Pinpoint the cell where the given text exists, returning its (x, y) midpoint coordinate. 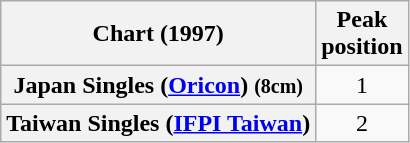
1 (362, 85)
Japan Singles (Oricon) (8cm) (158, 85)
2 (362, 123)
Peakposition (362, 34)
Chart (1997) (158, 34)
Taiwan Singles (IFPI Taiwan) (158, 123)
